Pinpoint the cell where the given text exists, returning its [x, y] midpoint coordinate. 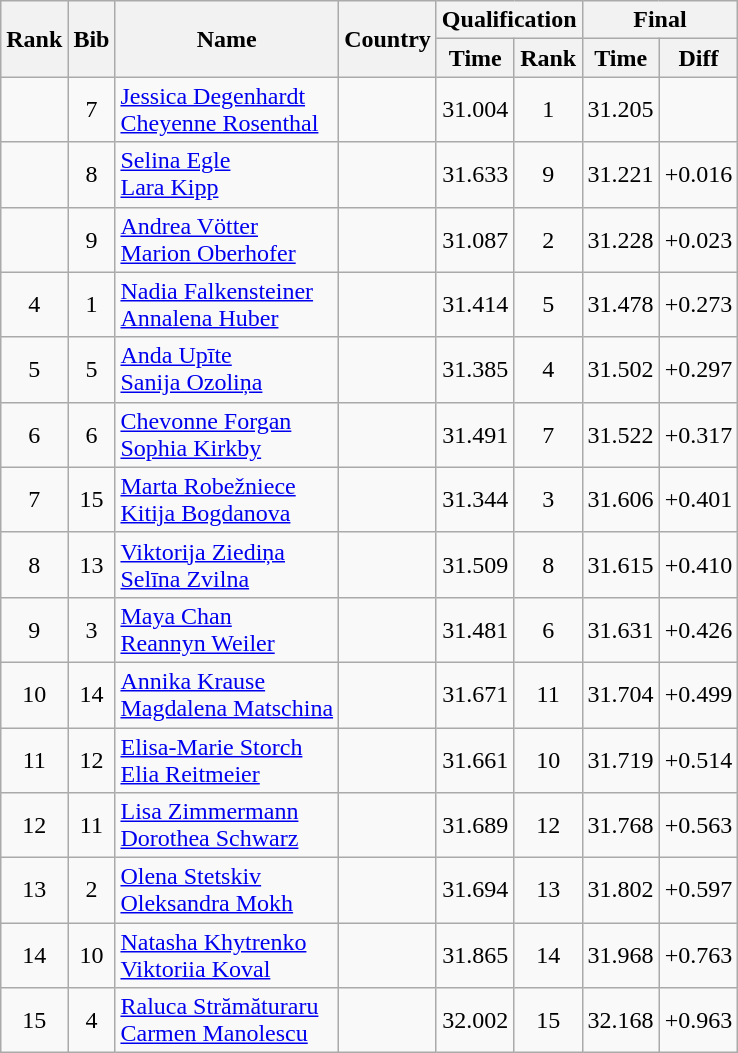
Nadia FalkensteinerAnnalena Huber [227, 304]
+0.401 [698, 500]
+0.317 [698, 434]
+0.426 [698, 630]
+0.273 [698, 304]
31.481 [475, 630]
31.522 [620, 434]
31.478 [620, 304]
31.509 [475, 564]
31.228 [620, 240]
Bib [92, 39]
Jessica DegenhardtCheyenne Rosenthal [227, 110]
Selina EgleLara Kipp [227, 174]
Name [227, 39]
Natasha KhytrenkoViktoriia Koval [227, 956]
Final [660, 20]
31.719 [620, 760]
+0.963 [698, 1020]
+0.514 [698, 760]
31.968 [620, 956]
31.631 [620, 630]
Marta RobežnieceKitija Bogdanova [227, 500]
31.615 [620, 564]
31.802 [620, 890]
31.671 [475, 694]
Andrea VötterMarion Oberhofer [227, 240]
Viktorija ZiediņaSelīna Zvilna [227, 564]
+0.597 [698, 890]
31.221 [620, 174]
Anda UpīteSanija Ozoliņa [227, 370]
Annika KrauseMagdalena Matschina [227, 694]
Country [388, 39]
+0.023 [698, 240]
32.168 [620, 1020]
31.694 [475, 890]
31.344 [475, 500]
Elisa-Marie StorchElia Reitmeier [227, 760]
31.004 [475, 110]
31.768 [620, 826]
31.606 [620, 500]
+0.016 [698, 174]
+0.410 [698, 564]
+0.563 [698, 826]
31.704 [620, 694]
31.414 [475, 304]
+0.297 [698, 370]
+0.499 [698, 694]
Qualification [509, 20]
31.087 [475, 240]
+0.763 [698, 956]
31.661 [475, 760]
31.385 [475, 370]
Diff [698, 58]
31.205 [620, 110]
Raluca StrămăturaruCarmen Manolescu [227, 1020]
Olena StetskivOleksandra Mokh [227, 890]
31.865 [475, 956]
31.502 [620, 370]
31.491 [475, 434]
31.689 [475, 826]
32.002 [475, 1020]
Chevonne ForganSophia Kirkby [227, 434]
31.633 [475, 174]
Maya ChanReannyn Weiler [227, 630]
Lisa ZimmermannDorothea Schwarz [227, 826]
